Pinpoint the cell where the given text exists, returning its (x, y) midpoint coordinate. 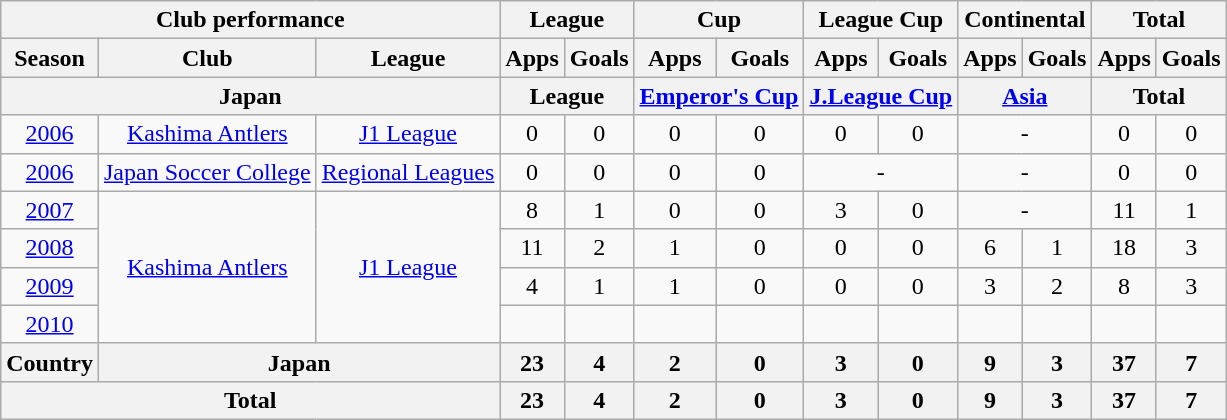
Club performance (250, 20)
Emperor's Cup (719, 96)
Asia (1025, 96)
2008 (50, 248)
2009 (50, 286)
2010 (50, 324)
6 (990, 248)
Regional Leagues (408, 172)
League Cup (881, 20)
Japan Soccer College (207, 172)
Season (50, 58)
Club (207, 58)
Country (50, 362)
2007 (50, 210)
Cup (719, 20)
18 (1124, 248)
Continental (1025, 20)
J.League Cup (881, 96)
